Capture the cell that displays the provided text and extract its [x, y] central coordinate. 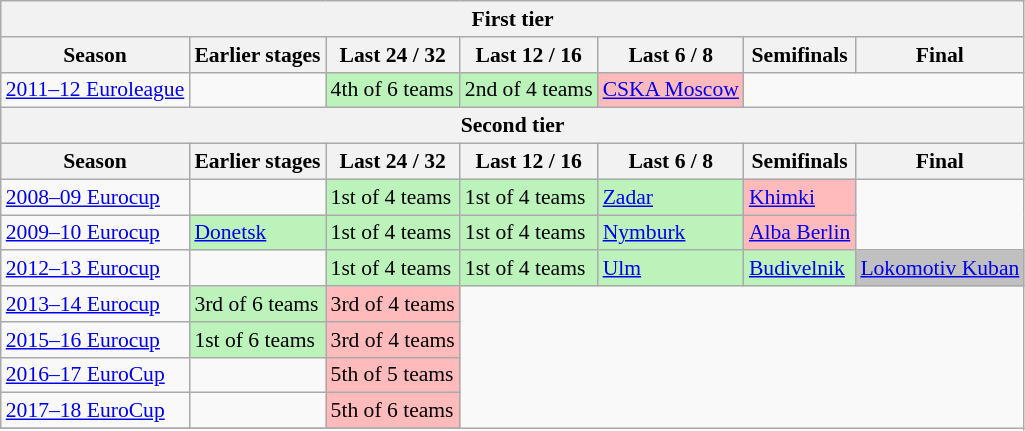
2017–18 EuroCup [96, 411]
Second tier [513, 126]
Zadar [671, 197]
1st of 6 teams [257, 340]
2008–09 Eurocup [96, 197]
Budivelnik [800, 269]
2013–14 Eurocup [96, 304]
2016–17 EuroCup [96, 375]
2nd of 4 teams [529, 90]
2015–16 Eurocup [96, 340]
Donetsk [257, 233]
5th of 6 teams [393, 411]
Ulm [671, 269]
Alba Berlin [800, 233]
5th of 5 teams [393, 375]
2012–13 Eurocup [96, 269]
First tier [513, 19]
Lokomotiv Kuban [940, 269]
Nymburk [671, 233]
3rd of 6 teams [257, 304]
2009–10 Eurocup [96, 233]
2011–12 Euroleague [96, 90]
4th of 6 teams [393, 90]
Khimki [800, 197]
CSKA Moscow [671, 90]
